Scan for the cell matching the given text and deliver its [x, y] coordinate at center. 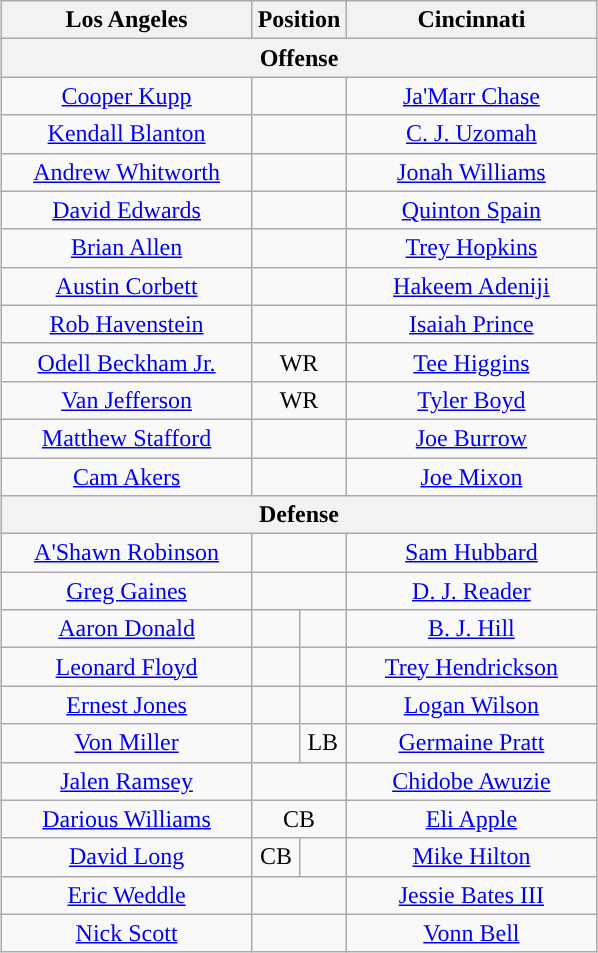
Sam Hubbard [472, 553]
Darious Williams [126, 819]
Matthew Stafford [126, 438]
Hakeem Adeniji [472, 286]
Eli Apple [472, 819]
David Long [126, 857]
Germaine Pratt [472, 743]
Chidobe Awuzie [472, 781]
Defense [299, 515]
David Edwards [126, 210]
Andrew Whitworth [126, 172]
Joe Burrow [472, 438]
Position [299, 20]
Van Jefferson [126, 400]
Ja'Marr Chase [472, 96]
Joe Mixon [472, 477]
Nick Scott [126, 933]
Greg Gaines [126, 591]
Aaron Donald [126, 629]
Leonard Floyd [126, 667]
Cincinnati [472, 20]
Brian Allen [126, 248]
Jonah Williams [472, 172]
Tyler Boyd [472, 400]
Vonn Bell [472, 933]
Logan Wilson [472, 705]
Mike Hilton [472, 857]
Offense [299, 58]
B. J. Hill [472, 629]
Austin Corbett [126, 286]
Cooper Kupp [126, 96]
D. J. Reader [472, 591]
Jalen Ramsey [126, 781]
A'Shawn Robinson [126, 553]
LB [323, 743]
Kendall Blanton [126, 134]
Trey Hendrickson [472, 667]
Trey Hopkins [472, 248]
Tee Higgins [472, 362]
C. J. Uzomah [472, 134]
Rob Havenstein [126, 324]
Von Miller [126, 743]
Quinton Spain [472, 210]
Isaiah Prince [472, 324]
Eric Weddle [126, 895]
Odell Beckham Jr. [126, 362]
Ernest Jones [126, 705]
Los Angeles [126, 20]
Cam Akers [126, 477]
Jessie Bates III [472, 895]
